Pinpoint the cell where the given text exists, returning its [X, Y] midpoint coordinate. 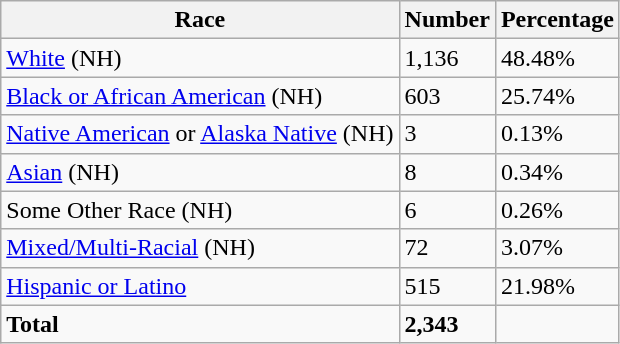
6 [447, 210]
72 [447, 248]
48.48% [557, 58]
Native American or Alaska Native (NH) [200, 134]
0.13% [557, 134]
Asian (NH) [200, 172]
Hispanic or Latino [200, 286]
0.34% [557, 172]
3 [447, 134]
Percentage [557, 20]
0.26% [557, 210]
515 [447, 286]
2,343 [447, 324]
Mixed/Multi-Racial (NH) [200, 248]
Some Other Race (NH) [200, 210]
Number [447, 20]
21.98% [557, 286]
White (NH) [200, 58]
Total [200, 324]
Black or African American (NH) [200, 96]
25.74% [557, 96]
Race [200, 20]
3.07% [557, 248]
8 [447, 172]
603 [447, 96]
1,136 [447, 58]
